Return [x, y] of the center of cell containing provided text 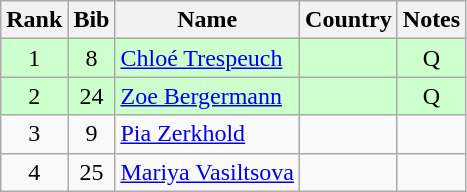
Bib [92, 20]
1 [34, 58]
Chloé Trespeuch [208, 58]
24 [92, 96]
4 [34, 172]
Pia Zerkhold [208, 134]
Notes [431, 20]
8 [92, 58]
Zoe Bergermann [208, 96]
3 [34, 134]
9 [92, 134]
2 [34, 96]
Rank [34, 20]
Mariya Vasiltsova [208, 172]
25 [92, 172]
Country [349, 20]
Name [208, 20]
